Pinpoint the cell where the given text exists, returning its [x, y] midpoint coordinate. 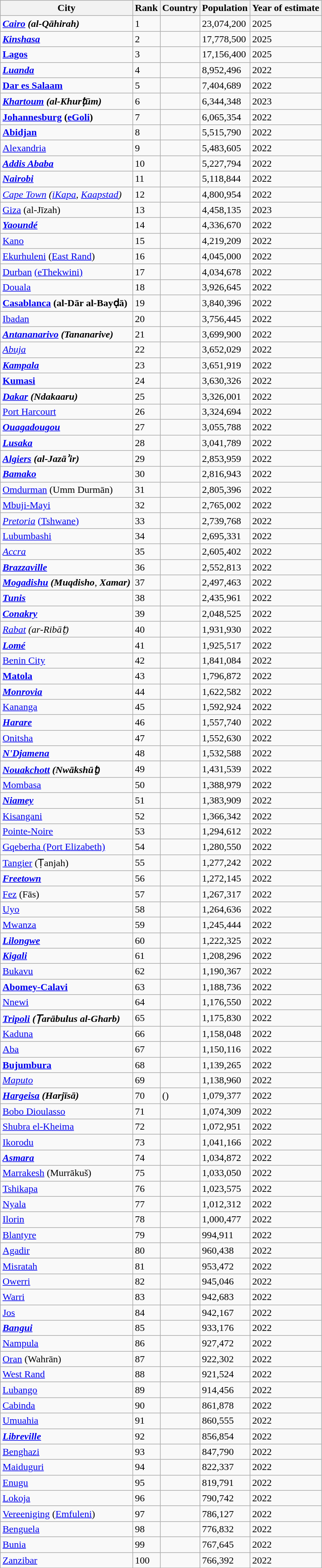
90 [147, 1405]
17 [147, 272]
994,911 [225, 1235]
Tripoli (Ṭarābulus al-Gharb) [67, 1018]
51 [147, 800]
85 [147, 1328]
Abidjan [67, 133]
921,524 [225, 1374]
80 [147, 1250]
72 [147, 1127]
2,605,402 [225, 551]
46 [147, 723]
Bunia [67, 1544]
Tshikapa [67, 1189]
1,272,145 [225, 878]
23 [147, 365]
Population [225, 8]
Kananga [67, 707]
Pointe-Noire [67, 832]
Kinshasa [67, 39]
45 [147, 707]
1,277,242 [225, 863]
91 [147, 1421]
Abuja [67, 350]
1,388,979 [225, 785]
67 [147, 1049]
1,176,550 [225, 1002]
Conakry [67, 614]
17,156,400 [225, 54]
84 [147, 1312]
942,167 [225, 1312]
99 [147, 1544]
79 [147, 1235]
17,778,500 [225, 39]
1,074,309 [225, 1111]
7 [147, 117]
Lomé [67, 645]
49 [147, 769]
Fez (Fās) [67, 894]
1,931,930 [225, 629]
28 [147, 443]
Lusaka [67, 443]
50 [147, 785]
945,046 [225, 1281]
City [67, 8]
Lokoja [67, 1498]
82 [147, 1281]
1,139,265 [225, 1065]
Nairobi [67, 179]
Onitsha [67, 738]
860,555 [225, 1421]
Kumasi [67, 381]
4,458,135 [225, 210]
2,552,813 [225, 567]
3,630,326 [225, 381]
1,208,296 [225, 956]
16 [147, 256]
Luanda [67, 70]
1,557,740 [225, 723]
Ouagadougou [67, 427]
Mogadishu (Muqdisho, Xamar) [67, 583]
Shubra el-Kheima [67, 1127]
1,431,539 [225, 769]
Asmara [67, 1158]
5,118,844 [225, 179]
20 [147, 319]
Libreville [67, 1436]
100 [147, 1560]
1,023,575 [225, 1189]
36 [147, 567]
Giza (al-Jīzah) [67, 210]
Bamako [67, 474]
West Rand [67, 1374]
Ekurhuleni (East Rand) [67, 256]
1,138,960 [225, 1080]
3,055,788 [225, 427]
73 [147, 1142]
1,552,630 [225, 738]
27 [147, 427]
48 [147, 754]
13 [147, 210]
Niamey [67, 800]
1,245,444 [225, 925]
33 [147, 520]
1,622,582 [225, 692]
Maputo [67, 1080]
942,683 [225, 1297]
41 [147, 645]
1,190,367 [225, 971]
Rabat (ar-Ribāṭ) [67, 629]
Cairo (al-Qāhirah) [67, 24]
47 [147, 738]
5,515,790 [225, 133]
5 [147, 85]
Monrovia [67, 692]
43 [147, 676]
Nnewi [67, 1002]
Cape Town (iKapa, Kaapstad) [67, 194]
7,404,689 [225, 85]
4,219,209 [225, 241]
54 [147, 847]
Johannesburg (eGoli) [67, 117]
3,926,645 [225, 287]
68 [147, 1065]
6,065,354 [225, 117]
76 [147, 1189]
11 [147, 179]
Agadir [67, 1250]
1,175,830 [225, 1018]
Casablanca (al-Dār al-Bayḍā) [67, 303]
8 [147, 133]
3,324,694 [225, 412]
Hargeisa (Harjīsā) [67, 1096]
5,483,605 [225, 148]
2,765,002 [225, 505]
Kaduna [67, 1034]
23,074,200 [225, 24]
Oran (Wahrān) [67, 1359]
Bangui [67, 1328]
1,188,736 [225, 987]
1,000,477 [225, 1220]
38 [147, 598]
81 [147, 1266]
75 [147, 1173]
Benin City [67, 660]
4,800,954 [225, 194]
Kampala [67, 365]
Uyo [67, 909]
89 [147, 1390]
52 [147, 816]
4,336,670 [225, 225]
1,264,636 [225, 909]
62 [147, 971]
94 [147, 1467]
Algiers (al-Jazāʾir) [67, 459]
Lubumbashi [67, 536]
856,854 [225, 1436]
933,176 [225, 1328]
861,878 [225, 1405]
4 [147, 70]
12 [147, 194]
790,742 [225, 1498]
Matola [67, 676]
786,127 [225, 1514]
86 [147, 1344]
1,222,325 [225, 941]
26 [147, 412]
Dar es Salaam [67, 85]
Misratah [67, 1266]
2 [147, 39]
69 [147, 1080]
Ikorodu [67, 1142]
95 [147, 1483]
56 [147, 878]
Omdurman (Umm Durmān) [67, 490]
8,952,496 [225, 70]
1,150,116 [225, 1049]
Bukavu [67, 971]
24 [147, 381]
Nouakchott (Nwākshūṭ) [67, 769]
Nyala [67, 1204]
914,456 [225, 1390]
Kigali [67, 956]
78 [147, 1220]
4,034,678 [225, 272]
Umuahia [67, 1421]
3,326,001 [225, 396]
2,739,768 [225, 520]
14 [147, 225]
1,366,342 [225, 816]
98 [147, 1529]
2,805,396 [225, 490]
767,645 [225, 1544]
9 [147, 148]
1,079,377 [225, 1096]
776,832 [225, 1529]
1,033,050 [225, 1173]
Freetown [67, 878]
() [180, 1096]
Tunis [67, 598]
766,392 [225, 1560]
Marrakesh (Murrākuš) [67, 1173]
59 [147, 925]
1,796,872 [225, 676]
1,294,612 [225, 832]
Pretoria (Tshwane) [67, 520]
Maiduguri [67, 1467]
93 [147, 1452]
Rank [147, 8]
Port Harcourt [67, 412]
Zanzibar [67, 1560]
2,497,463 [225, 583]
6 [147, 101]
Country [180, 8]
10 [147, 163]
22 [147, 350]
31 [147, 490]
35 [147, 551]
1,925,517 [225, 645]
60 [147, 941]
Ilorin [67, 1220]
61 [147, 956]
57 [147, 894]
1,280,550 [225, 847]
Bujumbura [67, 1065]
Mbuji-Mayi [67, 505]
922,302 [225, 1359]
39 [147, 614]
822,337 [225, 1467]
18 [147, 287]
N'Djamena [67, 754]
Benguela [67, 1529]
Kisangani [67, 816]
3,699,900 [225, 334]
15 [147, 241]
Gqeberha (Port Elizabeth) [67, 847]
1,041,166 [225, 1142]
Harare [67, 723]
4,045,000 [225, 256]
83 [147, 1297]
Lubango [67, 1390]
77 [147, 1204]
88 [147, 1374]
Accra [67, 551]
Cabinda [67, 1405]
2,435,961 [225, 598]
Benghazi [67, 1452]
40 [147, 629]
96 [147, 1498]
Mombasa [67, 785]
32 [147, 505]
1 [147, 24]
3,041,789 [225, 443]
Alexandria [67, 148]
53 [147, 832]
Bobo Dioulasso [67, 1111]
Douala [67, 287]
66 [147, 1034]
Durban (eThekwini) [67, 272]
1,267,317 [225, 894]
30 [147, 474]
34 [147, 536]
97 [147, 1514]
3,652,029 [225, 350]
70 [147, 1096]
953,472 [225, 1266]
Enugu [67, 1483]
Lagos [67, 54]
63 [147, 987]
1,383,909 [225, 800]
6,344,348 [225, 101]
1,532,588 [225, 754]
2,048,525 [225, 614]
Addis Ababa [67, 163]
927,472 [225, 1344]
Kano [67, 241]
3,651,919 [225, 365]
Brazzaville [67, 567]
Abomey-Calavi [67, 987]
19 [147, 303]
1,592,924 [225, 707]
Jos [67, 1312]
3,840,396 [225, 303]
58 [147, 909]
819,791 [225, 1483]
Aba [67, 1049]
847,790 [225, 1452]
Blantyre [67, 1235]
87 [147, 1359]
Warri [67, 1297]
Owerri [67, 1281]
Year of estimate [286, 8]
37 [147, 583]
21 [147, 334]
1,012,312 [225, 1204]
2,695,331 [225, 536]
Ibadan [67, 319]
29 [147, 459]
Lilongwe [67, 941]
25 [147, 396]
1,034,872 [225, 1158]
Yaoundé [67, 225]
Mwanza [67, 925]
Nampula [67, 1344]
3,756,445 [225, 319]
960,438 [225, 1250]
92 [147, 1436]
71 [147, 1111]
Dakar (Ndakaaru) [67, 396]
Vereeniging (Emfuleni) [67, 1514]
2,816,943 [225, 474]
64 [147, 1002]
2,853,959 [225, 459]
74 [147, 1158]
1,158,048 [225, 1034]
Antananarivo (Tananarive) [67, 334]
42 [147, 660]
65 [147, 1018]
Tangier (Ṭanjah) [67, 863]
55 [147, 863]
Khartoum (al-Khurṭūm) [67, 101]
5,227,794 [225, 163]
44 [147, 692]
1,072,951 [225, 1127]
3 [147, 54]
1,841,084 [225, 660]
